Extract the [X, Y] coordinate from the center of the cell holding the provided text.  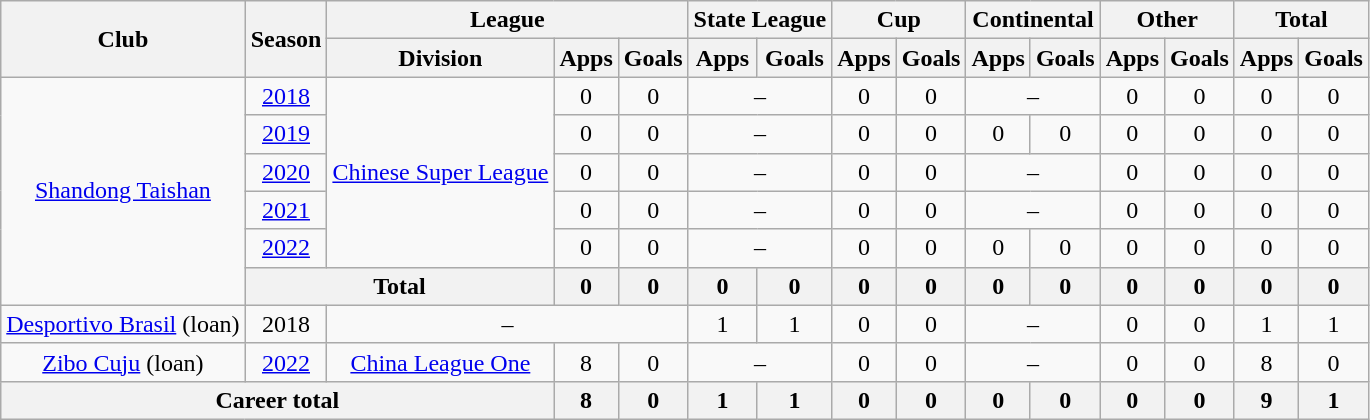
Other [1167, 20]
Zibo Cuju (loan) [123, 362]
State League [760, 20]
Division [440, 58]
Chinese Super League [440, 172]
Shandong Taishan [123, 191]
Desportivo Brasil (loan) [123, 324]
Cup [899, 20]
2021 [286, 210]
Career total [278, 400]
Continental [1033, 20]
9 [1266, 400]
Season [286, 39]
League [508, 20]
2019 [286, 134]
China League One [440, 362]
Club [123, 39]
2020 [286, 172]
